Output the (X, Y) coordinate of the center of the cell containing the given text.  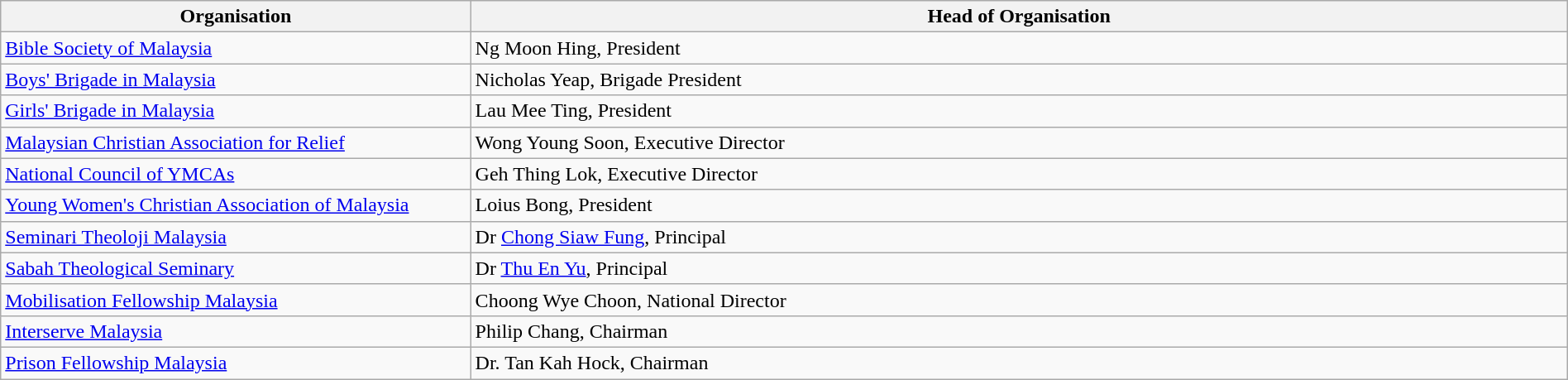
National Council of YMCAs (236, 174)
Malaysian Christian Association for Relief (236, 142)
Lau Mee Ting, President (1019, 111)
Sabah Theological Seminary (236, 268)
Wong Young Soon, Executive Director (1019, 142)
Interserve Malaysia (236, 331)
Geh Thing Lok, Executive Director (1019, 174)
Organisation (236, 17)
Seminari Theoloji Malaysia (236, 237)
Mobilisation Fellowship Malaysia (236, 300)
Young Women's Christian Association of Malaysia (236, 205)
Girls' Brigade in Malaysia (236, 111)
Ng Moon Hing, President (1019, 48)
Head of Organisation (1019, 17)
Prison Fellowship Malaysia (236, 363)
Loius Bong, President (1019, 205)
Nicholas Yeap, Brigade President (1019, 79)
Bible Society of Malaysia (236, 48)
Boys' Brigade in Malaysia (236, 79)
Philip Chang, Chairman (1019, 331)
Dr Chong Siaw Fung, Principal (1019, 237)
Dr. Tan Kah Hock, Chairman (1019, 363)
Dr Thu En Yu, Principal (1019, 268)
Choong Wye Choon, National Director (1019, 300)
